Pinpoint the cell where the given text exists, returning its (x, y) midpoint coordinate. 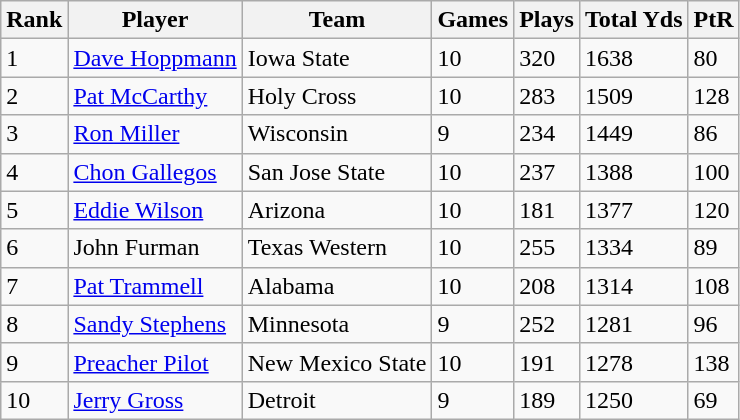
Texas Western (337, 248)
Alabama (337, 286)
1278 (634, 362)
Player (155, 20)
7 (34, 286)
189 (547, 400)
120 (714, 210)
96 (714, 324)
320 (547, 58)
89 (714, 248)
Team (337, 20)
1 (34, 58)
5 (34, 210)
138 (714, 362)
Chon Gallegos (155, 172)
80 (714, 58)
New Mexico State (337, 362)
6 (34, 248)
Detroit (337, 400)
Jerry Gross (155, 400)
1449 (634, 134)
Minnesota (337, 324)
3 (34, 134)
191 (547, 362)
Ron Miller (155, 134)
Holy Cross (337, 96)
234 (547, 134)
86 (714, 134)
Plays (547, 20)
Dave Hoppmann (155, 58)
Total Yds (634, 20)
Eddie Wilson (155, 210)
PtR (714, 20)
San Jose State (337, 172)
1638 (634, 58)
John Furman (155, 248)
1377 (634, 210)
Pat Trammell (155, 286)
Wisconsin (337, 134)
Rank (34, 20)
Games (473, 20)
Iowa State (337, 58)
252 (547, 324)
237 (547, 172)
255 (547, 248)
1250 (634, 400)
2 (34, 96)
69 (714, 400)
1314 (634, 286)
100 (714, 172)
Pat McCarthy (155, 96)
Arizona (337, 210)
208 (547, 286)
Sandy Stephens (155, 324)
181 (547, 210)
4 (34, 172)
1509 (634, 96)
1281 (634, 324)
128 (714, 96)
108 (714, 286)
1334 (634, 248)
1388 (634, 172)
283 (547, 96)
8 (34, 324)
Preacher Pilot (155, 362)
